Scan for the cell matching the given text and deliver its [X, Y] coordinate at center. 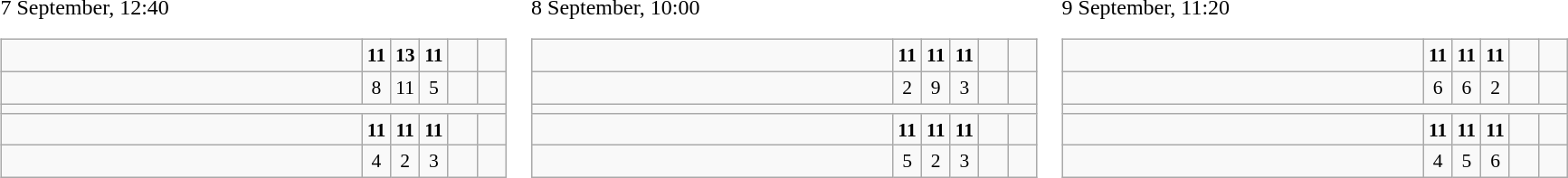
9 [936, 88]
8 [376, 88]
13 [405, 56]
